Pinpoint the cell where the given text exists, returning its [X, Y] midpoint coordinate. 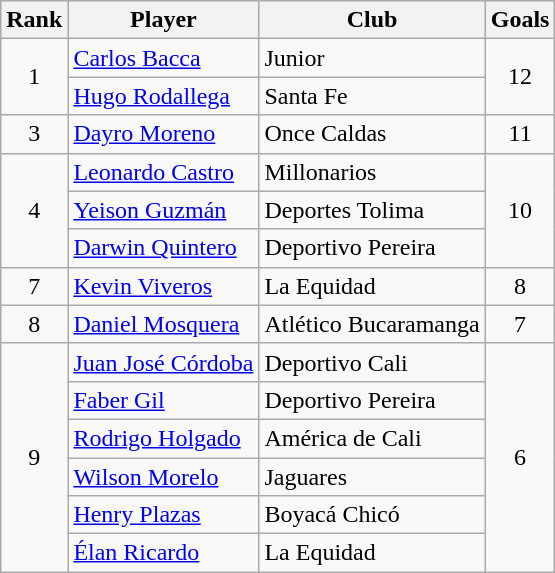
Élan Ricardo [164, 553]
Juan José Córdoba [164, 362]
Player [164, 20]
Boyacá Chicó [372, 515]
Leonardo Castro [164, 172]
3 [34, 134]
Jaguares [372, 477]
9 [34, 457]
1 [34, 77]
Daniel Mosquera [164, 324]
Santa Fe [372, 96]
Deportes Tolima [372, 210]
Dayro Moreno [164, 134]
Once Caldas [372, 134]
Hugo Rodallega [164, 96]
Henry Plazas [164, 515]
Deportivo Cali [372, 362]
Club [372, 20]
Kevin Viveros [164, 286]
10 [520, 210]
Carlos Bacca [164, 58]
Atlético Bucaramanga [372, 324]
Rodrigo Holgado [164, 438]
4 [34, 210]
Junior [372, 58]
Faber Gil [164, 400]
Yeison Guzmán [164, 210]
Millonarios [372, 172]
Rank [34, 20]
América de Cali [372, 438]
Goals [520, 20]
12 [520, 77]
Wilson Morelo [164, 477]
6 [520, 457]
Darwin Quintero [164, 248]
11 [520, 134]
